Extract the [x, y] coordinate from the center of the cell holding the provided text.  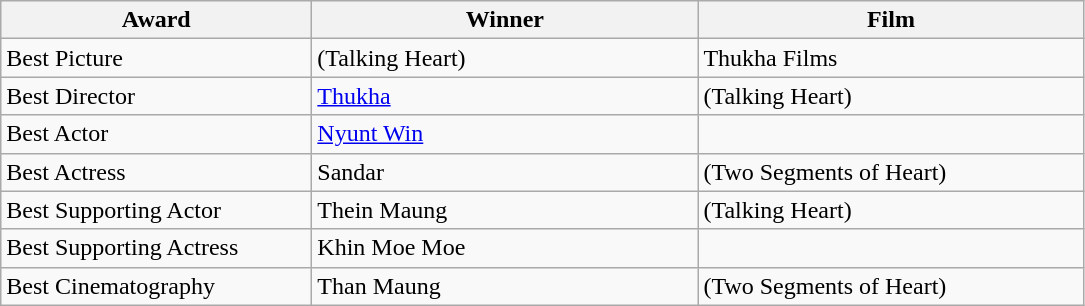
Award [156, 20]
Thein Maung [505, 210]
Thukha Films [891, 58]
Best Supporting Actress [156, 248]
Best Actress [156, 172]
Sandar [505, 172]
Winner [505, 20]
Film [891, 20]
Best Director [156, 96]
Than Maung [505, 286]
Best Actor [156, 134]
Best Supporting Actor [156, 210]
Nyunt Win [505, 134]
Thukha [505, 96]
Best Cinematography [156, 286]
Best Picture [156, 58]
Khin Moe Moe [505, 248]
